Determine the (x, y) coordinate at the center of the cell enclosing the given text.  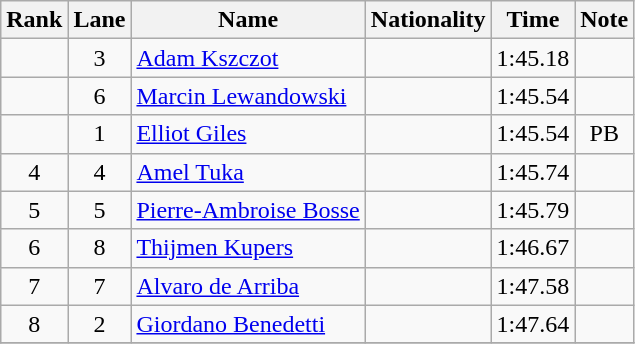
1:45.79 (533, 210)
Pierre-Ambroise Bosse (248, 210)
1:47.58 (533, 286)
Alvaro de Arriba (248, 286)
1:45.18 (533, 58)
Time (533, 20)
PB (604, 134)
Note (604, 20)
3 (100, 58)
Lane (100, 20)
Elliot Giles (248, 134)
1 (100, 134)
Amel Tuka (248, 172)
1:45.74 (533, 172)
Rank (34, 20)
2 (100, 324)
Nationality (428, 20)
Adam Kszczot (248, 58)
Name (248, 20)
Giordano Benedetti (248, 324)
Thijmen Kupers (248, 248)
1:47.64 (533, 324)
1:46.67 (533, 248)
Marcin Lewandowski (248, 96)
